Search for the cell housing the specified text and yield its (X, Y) center coordinate. 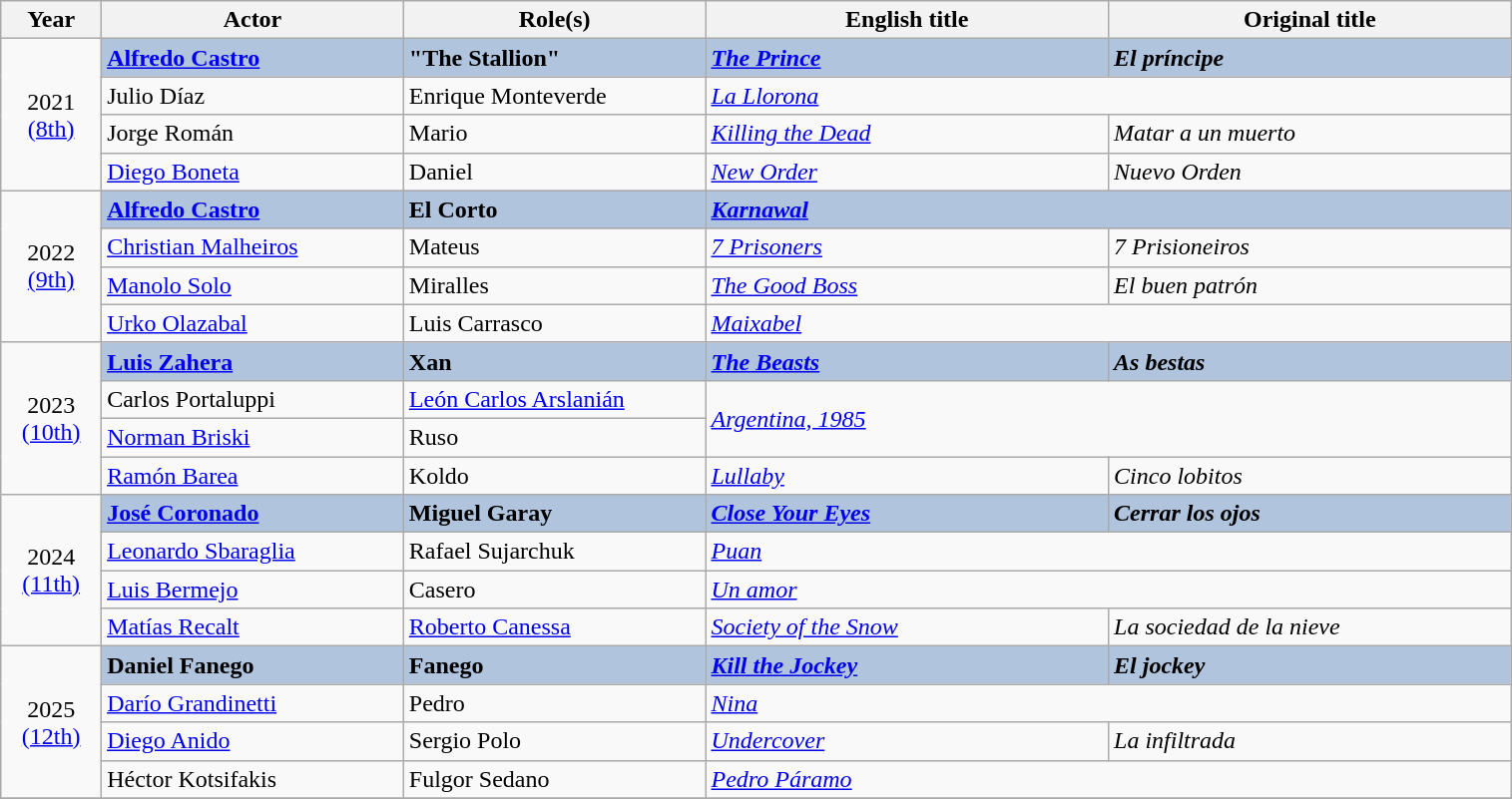
Role(s) (555, 20)
Killing the Dead (907, 134)
Urko Olazabal (253, 323)
Actor (253, 20)
Luis Carrasco (555, 323)
New Order (907, 172)
"The Stallion" (555, 58)
Nina (1108, 703)
Nuevo Orden (1310, 172)
La infiltrada (1310, 741)
Pedro Páramo (1108, 779)
Casero (555, 590)
Mario (555, 134)
Luis Zahera (253, 361)
Carlos Portaluppi (253, 399)
La Llorona (1108, 96)
Xan (555, 361)
2022(9th) (52, 266)
Pedro (555, 703)
Matías Recalt (253, 627)
Cinco lobitos (1310, 476)
Diego Anido (253, 741)
Fulgor Sedano (555, 779)
El jockey (1310, 665)
Maixabel (1108, 323)
English title (907, 20)
León Carlos Arslanián (555, 399)
7 Prisoners (907, 247)
Matar a un muerto (1310, 134)
La sociedad de la nieve (1310, 627)
Society of the Snow (907, 627)
7 Prisioneiros (1310, 247)
Daniel Fanego (253, 665)
El buen patrón (1310, 285)
Koldo (555, 476)
Daniel (555, 172)
2025(12th) (52, 722)
Miralles (555, 285)
Ruso (555, 437)
Julio Díaz (253, 96)
El príncipe (1310, 58)
Christian Malheiros (253, 247)
2023(10th) (52, 418)
Darío Grandinetti (253, 703)
Cerrar los ojos (1310, 514)
Lullaby (907, 476)
As bestas (1310, 361)
Luis Bermejo (253, 590)
Mateus (555, 247)
Year (52, 20)
Rafael Sujarchuk (555, 552)
Enrique Monteverde (555, 96)
2021(8th) (52, 115)
Jorge Román (253, 134)
Close Your Eyes (907, 514)
Original title (1310, 20)
Un amor (1108, 590)
El Corto (555, 209)
Fanego (555, 665)
Ramón Barea (253, 476)
Manolo Solo (253, 285)
Miguel Garay (555, 514)
Norman Briski (253, 437)
Leonardo Sbaraglia (253, 552)
Diego Boneta (253, 172)
Héctor Kotsifakis (253, 779)
Sergio Polo (555, 741)
The Good Boss (907, 285)
Puan (1108, 552)
2024(11th) (52, 571)
The Beasts (907, 361)
Kill the Jockey (907, 665)
Roberto Canessa (555, 627)
Undercover (907, 741)
Karnawal (1108, 209)
The Prince (907, 58)
Argentina, 1985 (1108, 418)
José Coronado (253, 514)
